Pinpoint the cell where the given text exists, returning its [X, Y] midpoint coordinate. 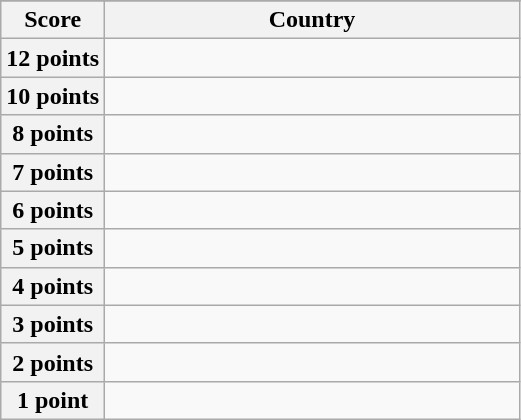
4 points [53, 286]
1 point [53, 400]
5 points [53, 248]
Country [312, 20]
Score [53, 20]
7 points [53, 172]
10 points [53, 96]
2 points [53, 362]
12 points [53, 58]
8 points [53, 134]
6 points [53, 210]
3 points [53, 324]
